Search for the cell housing the specified text and yield its (X, Y) center coordinate. 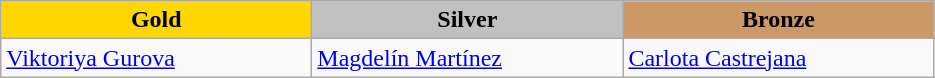
Viktoriya Gurova (156, 58)
Magdelín Martínez (468, 58)
Carlota Castrejana (778, 58)
Silver (468, 20)
Bronze (778, 20)
Gold (156, 20)
